Pinpoint the cell where the given text exists, returning its [X, Y] midpoint coordinate. 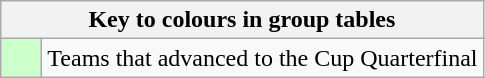
Key to colours in group tables [242, 20]
Teams that advanced to the Cup Quarterfinal [262, 58]
